Search for the cell housing the specified text and yield its (X, Y) center coordinate. 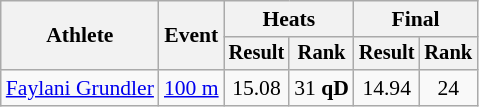
15.08 (257, 88)
14.94 (387, 88)
100 m (192, 88)
Heats (289, 19)
Athlete (80, 36)
Final (416, 19)
Faylani Grundler (80, 88)
31 qD (322, 88)
Event (192, 36)
24 (448, 88)
